Extract the (x, y) coordinate from the center of the cell holding the provided text.  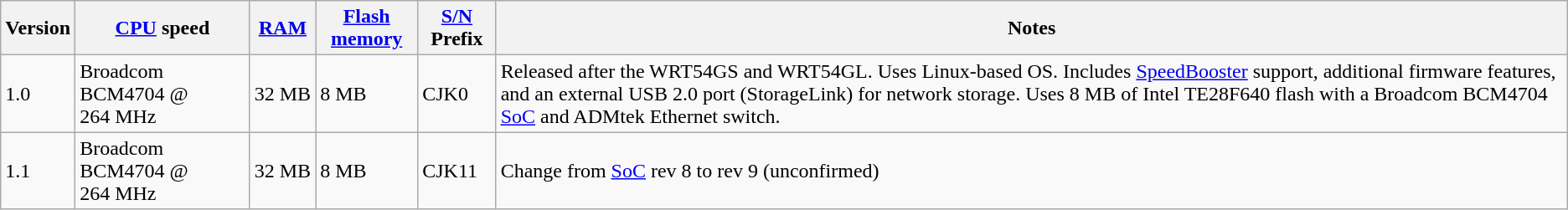
Version (39, 28)
CJK11 (457, 171)
RAM (282, 28)
1.1 (39, 171)
Flash memory (367, 28)
1.0 (39, 94)
CJK0 (457, 94)
Change from SoC rev 8 to rev 9 (unconfirmed) (1032, 171)
CPU speed (162, 28)
Notes (1032, 28)
S/N Prefix (457, 28)
